Provide the [x, y] coordinate of the cell's center where the given text is located.  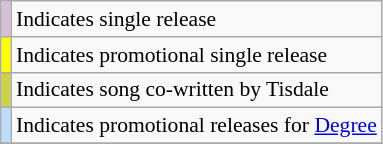
Indicates single release [196, 19]
Indicates promotional single release [196, 55]
Indicates promotional releases for Degree [196, 126]
Indicates song co-written by Tisdale [196, 90]
